Pinpoint the cell where the given text exists, returning its [X, Y] midpoint coordinate. 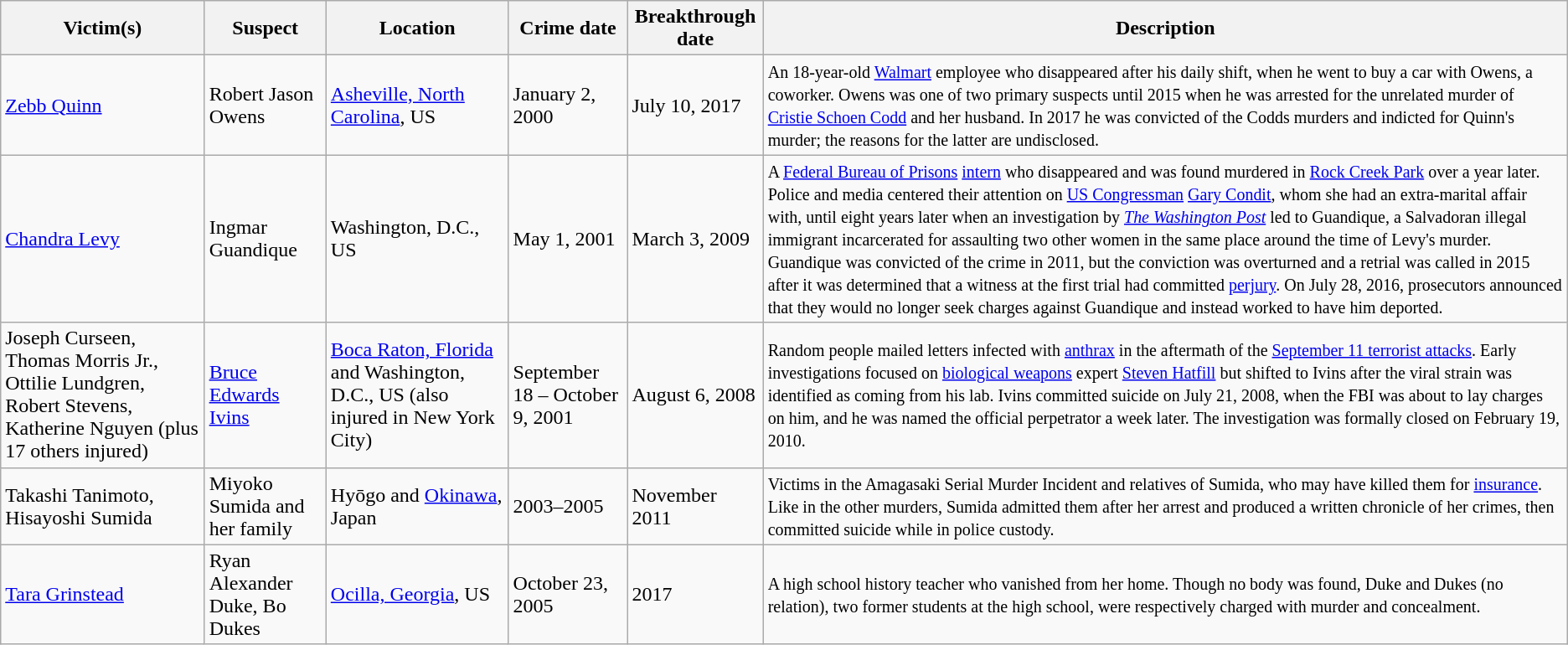
May 1, 2001 [568, 239]
Ocilla, Georgia, US [417, 595]
Breakthrough date [695, 28]
Crime date [568, 28]
Boca Raton, Florida and Washington, D.C., US (also injured in New York City) [417, 395]
Chandra Levy [102, 239]
Hyōgo and Okinawa, Japan [417, 506]
November 2011 [695, 506]
Suspect [265, 28]
March 3, 2009 [695, 239]
Joseph Curseen, Thomas Morris Jr., Ottilie Lundgren, Robert Stevens, Katherine Nguyen (plus 17 others injured) [102, 395]
September 18 – October 9, 2001 [568, 395]
Bruce Edwards Ivins [265, 395]
July 10, 2017 [695, 106]
Tara Grinstead [102, 595]
Washington, D.C., US [417, 239]
Zebb Quinn [102, 106]
Asheville, North Carolina, US [417, 106]
Ryan Alexander Duke, Bo Dukes [265, 595]
Victim(s) [102, 28]
Miyoko Sumida and her family [265, 506]
January 2, 2000 [568, 106]
August 6, 2008 [695, 395]
Ingmar Guandique [265, 239]
Location [417, 28]
Robert Jason Owens [265, 106]
Description [1165, 28]
October 23, 2005 [568, 595]
2003–2005 [568, 506]
Takashi Tanimoto, Hisayoshi Sumida [102, 506]
2017 [695, 595]
